Pinpoint the cell where the given text exists, returning its (X, Y) midpoint coordinate. 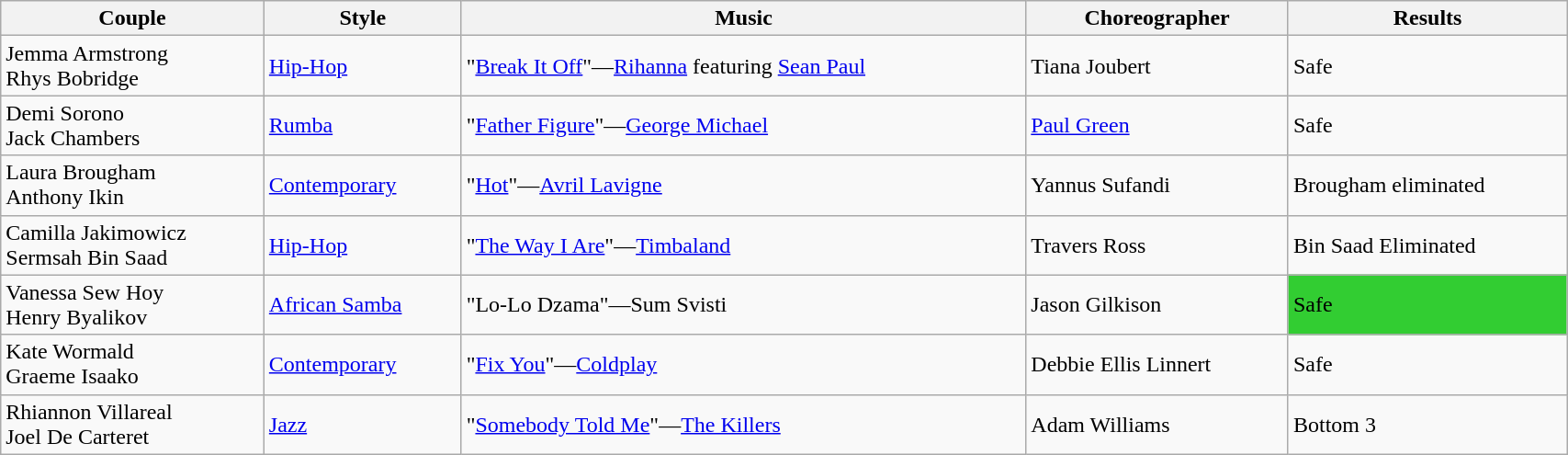
Music (744, 18)
Rumba (362, 125)
Laura Brougham Anthony Ikin (132, 186)
Results (1427, 18)
Bin Saad Eliminated (1427, 245)
Bottom 3 (1427, 425)
African Samba (362, 305)
Kate Wormald Graeme Isaako (132, 364)
Brougham eliminated (1427, 186)
Paul Green (1157, 125)
"Fix You"—Coldplay (744, 364)
Vanessa Sew Hoy Henry Byalikov (132, 305)
Travers Ross (1157, 245)
Rhiannon Villareal Joel De Carteret (132, 425)
Demi Sorono Jack Chambers (132, 125)
Choreographer (1157, 18)
Couple (132, 18)
Yannus Sufandi (1157, 186)
"Break It Off"—Rihanna featuring Sean Paul (744, 66)
Jazz (362, 425)
"Father Figure"—George Michael (744, 125)
Adam Williams (1157, 425)
Tiana Joubert (1157, 66)
Style (362, 18)
Jason Gilkison (1157, 305)
"The Way I Are"—Timbaland (744, 245)
Debbie Ellis Linnert (1157, 364)
Camilla Jakimowicz Sermsah Bin Saad (132, 245)
"Somebody Told Me"—The Killers (744, 425)
"Lo-Lo Dzama"—Sum Svisti (744, 305)
"Hot"—Avril Lavigne (744, 186)
Jemma Armstrong Rhys Bobridge (132, 66)
